Provide the [x, y] coordinate of the cell's center where the given text is located.  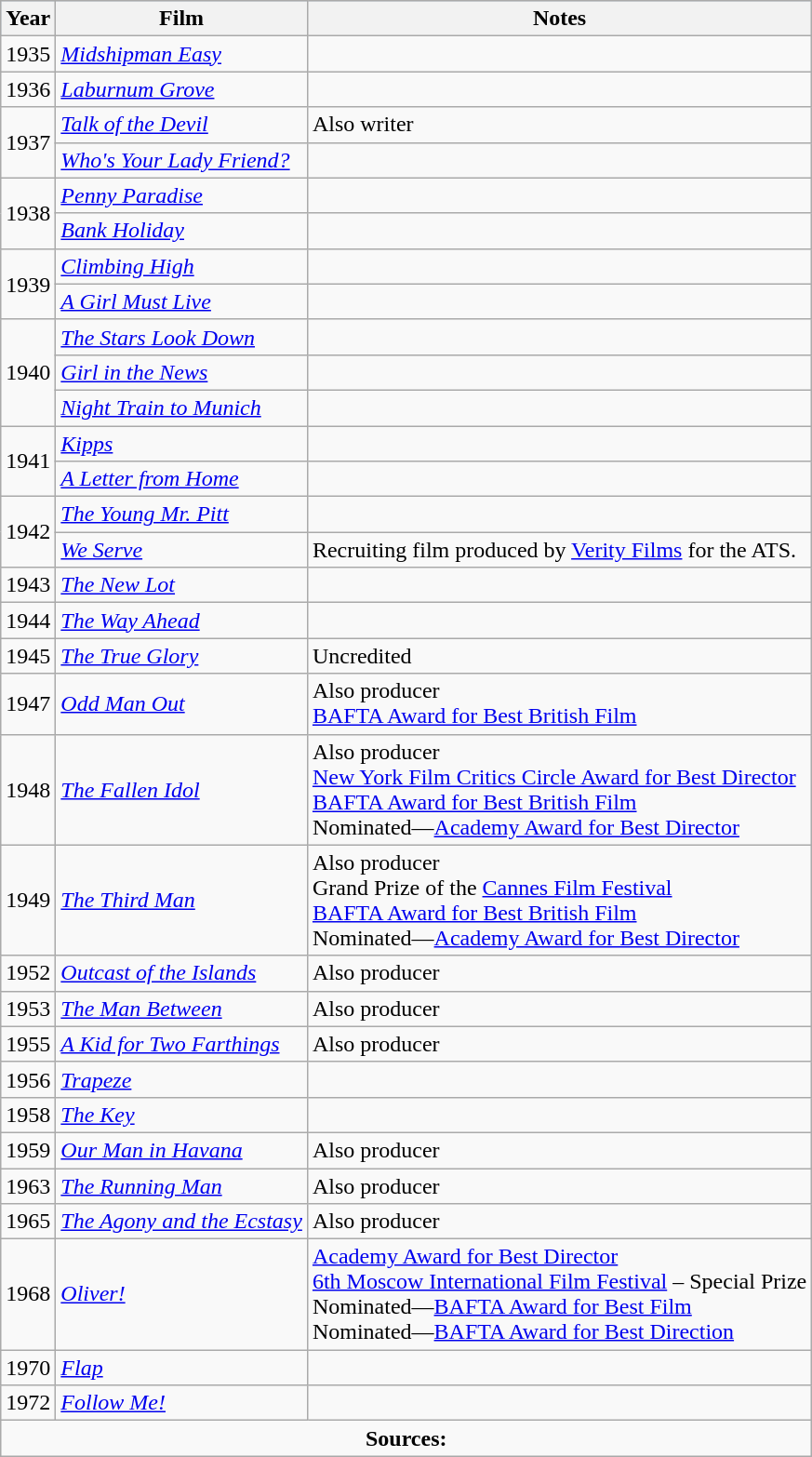
Climbing High [182, 266]
1942 [28, 532]
1953 [28, 1009]
1945 [28, 656]
1972 [28, 1403]
Also producerNew York Film Critics Circle Award for Best DirectorBAFTA Award for Best British FilmNominated—Academy Award for Best Director [559, 789]
The Way Ahead [182, 621]
Also producerGrand Prize of the Cannes Film FestivalBAFTA Award for Best British FilmNominated—Academy Award for Best Director [559, 901]
1939 [28, 284]
1949 [28, 901]
1958 [28, 1115]
1948 [28, 789]
1937 [28, 142]
The New Lot [182, 585]
1968 [28, 1295]
A Kid for Two Farthings [182, 1044]
Film [182, 19]
Girl in the News [182, 372]
Sources: [406, 1438]
1952 [28, 973]
The Agony and the Ecstasy [182, 1222]
The Stars Look Down [182, 337]
Laburnum Grove [182, 89]
The Young Mr. Pitt [182, 515]
Outcast of the Islands [182, 973]
1970 [28, 1368]
1944 [28, 621]
Bank Holiday [182, 231]
1955 [28, 1044]
Who's Your Lady Friend? [182, 160]
Year [28, 19]
Flap [182, 1368]
Trapeze [182, 1079]
The Fallen Idol [182, 789]
Recruiting film produced by Verity Films for the ATS. [559, 550]
The True Glory [182, 656]
The Third Man [182, 901]
Talk of the Devil [182, 125]
Also writer [559, 125]
Oliver! [182, 1295]
1943 [28, 585]
We Serve [182, 550]
The Man Between [182, 1009]
1963 [28, 1186]
1947 [28, 703]
Notes [559, 19]
Our Man in Havana [182, 1150]
1959 [28, 1150]
1936 [28, 89]
1965 [28, 1222]
Penny Paradise [182, 195]
A Letter from Home [182, 479]
A Girl Must Live [182, 301]
The Running Man [182, 1186]
Odd Man Out [182, 703]
Night Train to Munich [182, 408]
1938 [28, 213]
Uncredited [559, 656]
Follow Me! [182, 1403]
Midshipman Easy [182, 54]
1941 [28, 461]
1935 [28, 54]
The Key [182, 1115]
1956 [28, 1079]
Also producerBAFTA Award for Best British Film [559, 703]
1940 [28, 372]
Kipps [182, 444]
